Detect which cell encompasses the target text, then output its [x, y] center coordinate. 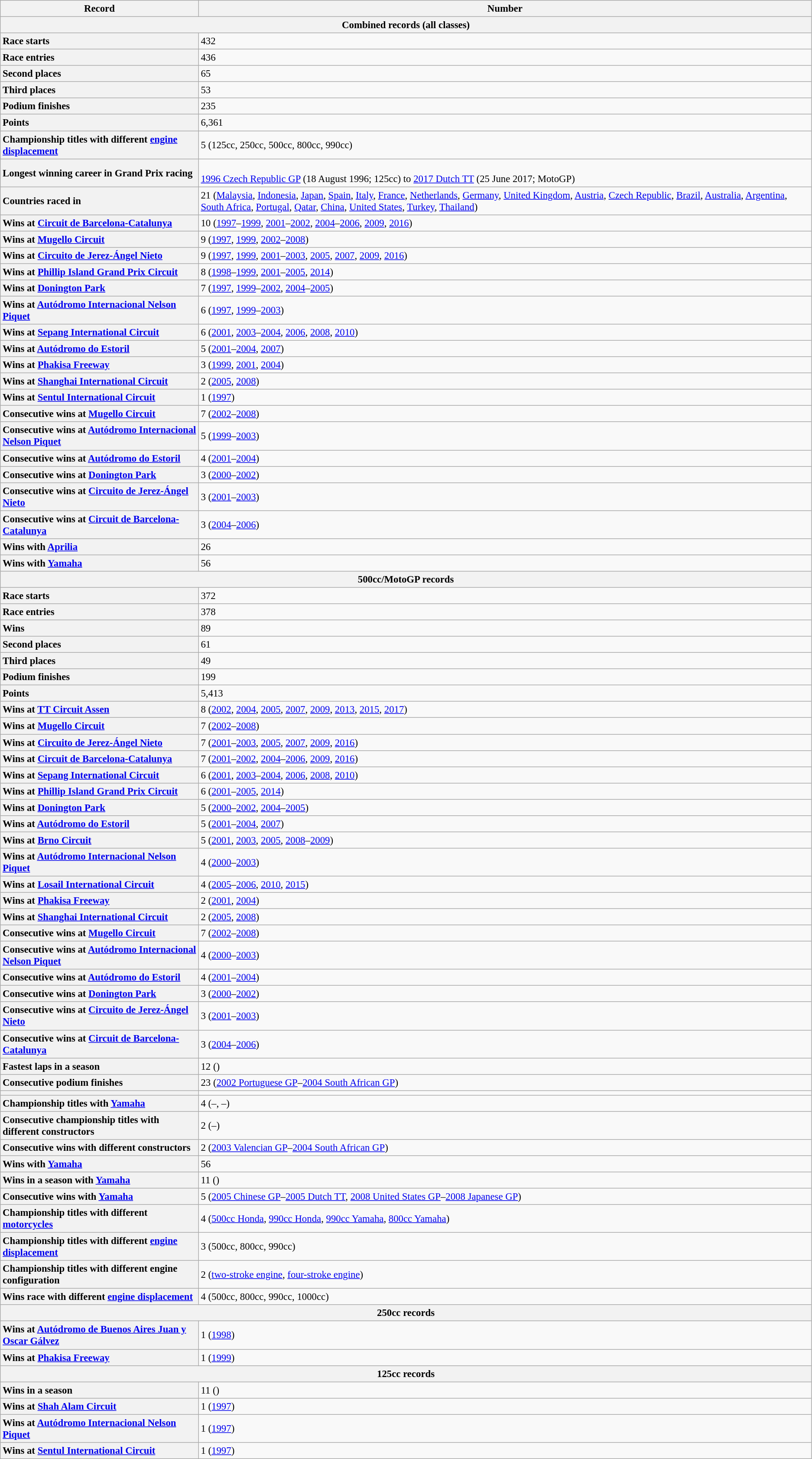
12 () [505, 1066]
26 [505, 547]
Wins race with different engine displacement [100, 1297]
Consecutive championship titles with different constructors [100, 1125]
3 (500cc, 800cc, 990cc) [505, 1247]
Number [505, 9]
5,413 [505, 694]
49 [505, 661]
Combined records (all classes) [406, 25]
235 [505, 106]
1996 Czech Republic GP (18 August 1996; 125cc) to 2017 Dutch TT (25 June 2017; MotoGP) [505, 173]
Wins in a season [100, 1390]
6 (2001–2005, 2014) [505, 791]
5 (1999–2003) [505, 436]
4 (–, –) [505, 1104]
Countries raced in [100, 201]
10 (1997–1999, 2001–2002, 2004–2006, 2009, 2016) [505, 223]
65 [505, 74]
Wins with Aprilia [100, 547]
Championship titles with different motorcycles [100, 1219]
Championship titles with different engine configuration [100, 1274]
125cc records [406, 1374]
4 (2005–2006, 2010, 2015) [505, 884]
Wins in a season with Yamaha [100, 1180]
2 (–) [505, 1125]
Wins at Autódromo de Buenos Aires Juan y Oscar Gálvez [100, 1335]
Wins at Brno Circuit [100, 840]
5 (2005 Chinese GP–2005 Dutch TT, 2008 United States GP–2008 Japanese GP) [505, 1197]
378 [505, 612]
4 (500cc Honda, 990cc Honda, 990cc Yamaha, 800cc Yamaha) [505, 1219]
1 (1998) [505, 1335]
9 (1997, 1999, 2001–2003, 2005, 2007, 2009, 2016) [505, 256]
372 [505, 596]
1 (1999) [505, 1358]
2 (two-stroke engine, four-stroke engine) [505, 1274]
Fastest laps in a season [100, 1066]
2 (2003 Valencian GP–2004 South African GP) [505, 1148]
8 (1998–1999, 2001–2005, 2014) [505, 272]
Wins [100, 629]
250cc records [406, 1313]
23 (2002 Portuguese GP–2004 South African GP) [505, 1082]
Wins at Shah Alam Circuit [100, 1406]
5 (2000–2002, 2004–2005) [505, 808]
6,361 [505, 123]
Consecutive podium finishes [100, 1082]
89 [505, 629]
7 (2001–2003, 2005, 2007, 2009, 2016) [505, 743]
Wins at Losail International Circuit [100, 884]
6 (1997, 1999–2003) [505, 310]
Record [100, 9]
9 (1997, 1999, 2002–2008) [505, 239]
8 (2002, 2004, 2005, 2007, 2009, 2013, 2015, 2017) [505, 710]
Longest winning career in Grand Prix racing [100, 173]
Championship titles with Yamaha [100, 1104]
Consecutive wins with Yamaha [100, 1197]
3 (1999, 2001, 2004) [505, 365]
Consecutive wins with different constructors [100, 1148]
2 (2001, 2004) [505, 901]
53 [505, 90]
5 (125cc, 250cc, 500cc, 800cc, 990cc) [505, 145]
61 [505, 645]
5 (2001, 2003, 2005, 2008–2009) [505, 840]
199 [505, 677]
432 [505, 41]
7 (1997, 1999–2002, 2004–2005) [505, 288]
436 [505, 58]
7 (2001–2002, 2004–2006, 2009, 2016) [505, 759]
500cc/MotoGP records [406, 580]
Wins at TT Circuit Assen [100, 710]
4 (500cc, 800cc, 990cc, 1000cc) [505, 1297]
